Detect which cell encompasses the target text, then output its [x, y] center coordinate. 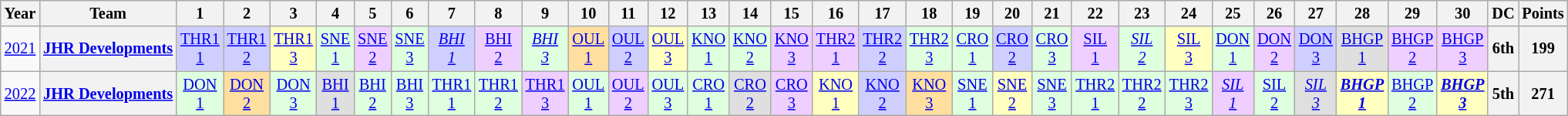
26 [1274, 13]
28 [1362, 13]
1 [200, 13]
23 [1142, 13]
29 [1412, 13]
16 [836, 13]
20 [1012, 13]
8 [498, 13]
19 [973, 13]
271 [1543, 94]
4 [335, 13]
17 [882, 13]
15 [792, 13]
9 [546, 13]
11 [628, 13]
2022 [20, 94]
18 [930, 13]
27 [1316, 13]
14 [750, 13]
5 [372, 13]
10 [588, 13]
2021 [20, 49]
7 [452, 13]
Year [20, 13]
12 [668, 13]
6 [409, 13]
30 [1462, 13]
13 [708, 13]
25 [1233, 13]
24 [1189, 13]
199 [1543, 49]
5th [1503, 94]
21 [1052, 13]
3 [293, 13]
2 [247, 13]
DC [1503, 13]
22 [1095, 13]
6th [1503, 49]
Team [108, 13]
Points [1543, 13]
